Return the (x, y) coordinate for the center point of the cell that contains the specified text.  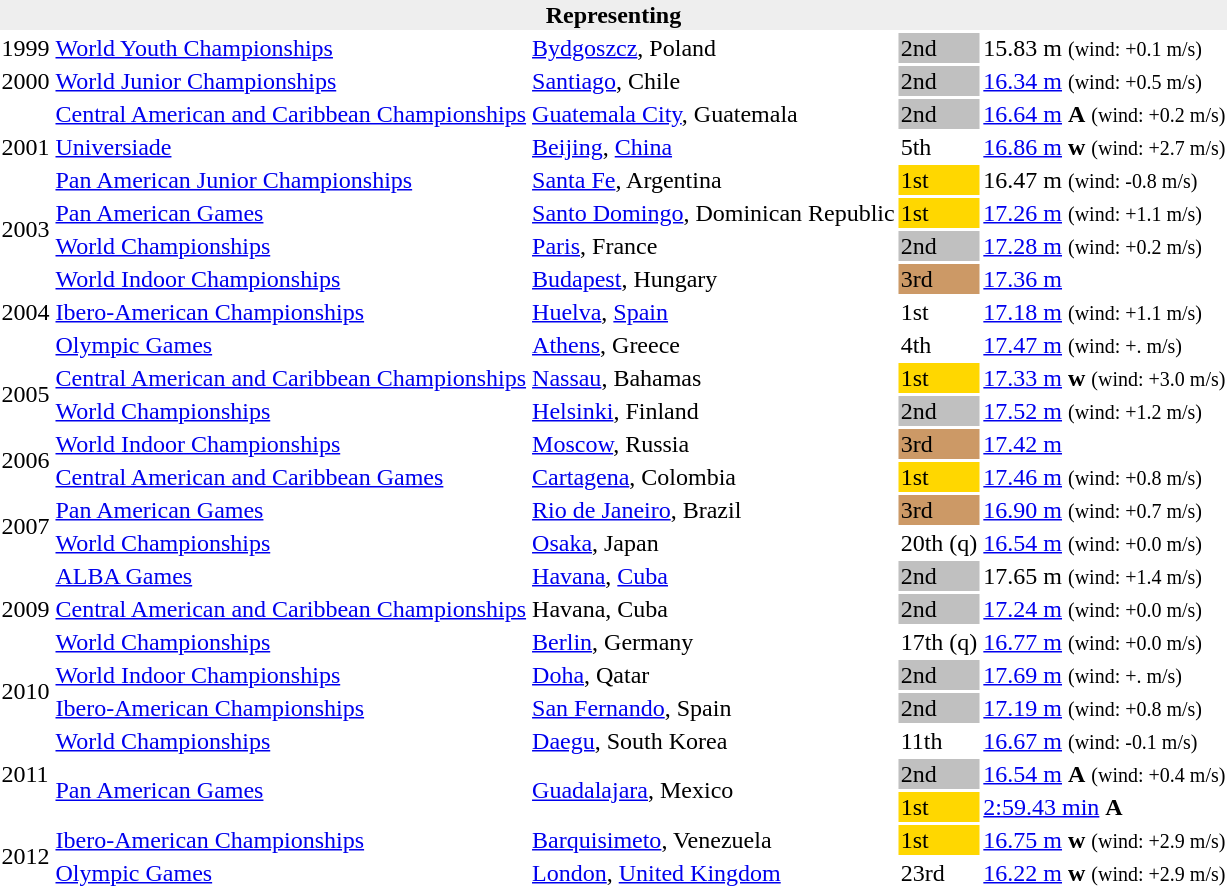
Bydgoszcz, Poland (714, 48)
Berlin, Germany (714, 642)
2007 (26, 526)
16.75 m w (wind: +2.9 m/s) (1104, 840)
17.52 m (wind: +1.2 m/s) (1104, 411)
Athens, Greece (714, 345)
17th (q) (939, 642)
15.83 m (wind: +0.1 m/s) (1104, 48)
1999 (26, 48)
World Junior Championships (291, 81)
Santo Domingo, Dominican Republic (714, 213)
Cartagena, Colombia (714, 477)
17.69 m (wind: +. m/s) (1104, 675)
17.33 m w (wind: +3.0 m/s) (1104, 378)
2009 (26, 609)
Guadalajara, Mexico (714, 790)
Barquisimeto, Venezuela (714, 840)
16.90 m (wind: +0.7 m/s) (1104, 510)
Moscow, Russia (714, 444)
2:59.43 min A (1104, 807)
17.26 m (wind: +1.1 m/s) (1104, 213)
2005 (26, 394)
16.47 m (wind: -0.8 m/s) (1104, 180)
Representing (614, 15)
World Youth Championships (291, 48)
Olympic Games (291, 345)
16.54 m A (wind: +0.4 m/s) (1104, 774)
16.67 m (wind: -0.1 m/s) (1104, 741)
17.65 m (wind: +1.4 m/s) (1104, 576)
ALBA Games (291, 576)
Rio de Janeiro, Brazil (714, 510)
2001 (26, 147)
17.24 m (wind: +0.0 m/s) (1104, 609)
17.18 m (wind: +1.1 m/s) (1104, 312)
Santiago, Chile (714, 81)
17.47 m (wind: +. m/s) (1104, 345)
17.36 m (1104, 279)
4th (939, 345)
Osaka, Japan (714, 543)
Huelva, Spain (714, 312)
Nassau, Bahamas (714, 378)
16.86 m w (wind: +2.7 m/s) (1104, 147)
17.19 m (wind: +0.8 m/s) (1104, 708)
16.64 m A (wind: +0.2 m/s) (1104, 114)
2004 (26, 312)
16.77 m (wind: +0.0 m/s) (1104, 642)
Universiade (291, 147)
2011 (26, 774)
16.54 m (wind: +0.0 m/s) (1104, 543)
Budapest, Hungary (714, 279)
Paris, France (714, 246)
16.34 m (wind: +0.5 m/s) (1104, 81)
Pan American Junior Championships (291, 180)
17.42 m (1104, 444)
11th (939, 741)
Daegu, South Korea (714, 741)
San Fernando, Spain (714, 708)
5th (939, 147)
2003 (26, 230)
2006 (26, 460)
Helsinki, Finland (714, 411)
2000 (26, 81)
17.46 m (wind: +0.8 m/s) (1104, 477)
Guatemala City, Guatemala (714, 114)
Santa Fe, Argentina (714, 180)
Central American and Caribbean Games (291, 477)
2010 (26, 692)
Doha, Qatar (714, 675)
20th (q) (939, 543)
Beijing, China (714, 147)
17.28 m (wind: +0.2 m/s) (1104, 246)
